Pinpoint the cell where the given text exists, returning its (X, Y) midpoint coordinate. 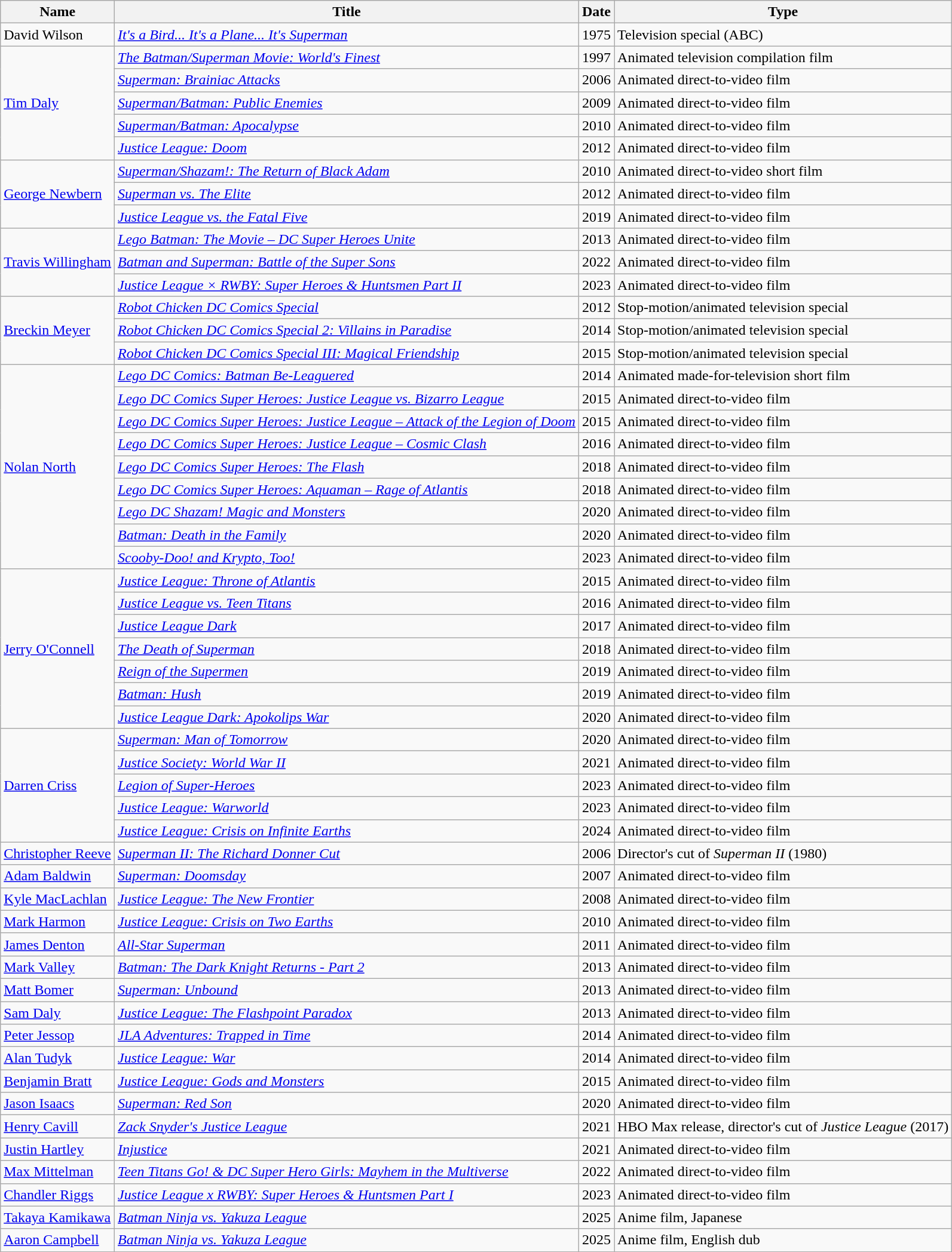
Adam Baldwin (57, 876)
Max Mittelman (57, 1172)
All-Star Superman (347, 944)
Animated television compilation film (783, 57)
Batman: Death in the Family (347, 535)
Justice League: War (347, 1058)
2009 (596, 103)
Anime film, Japanese (783, 1217)
Lego DC Comics Super Heroes: The Flash (347, 467)
2008 (596, 899)
2011 (596, 944)
James Denton (57, 944)
Superman vs. The Elite (347, 194)
Superman: Doomsday (347, 876)
HBO Max release, director's cut of Justice League (2017) (783, 1127)
Justice League: Crisis on Two Earths (347, 922)
Takaya Kamikawa (57, 1217)
Justice League Dark (347, 626)
Injustice (347, 1149)
Justice League: Gods and Monsters (347, 1081)
Justice League × RWBY: Super Heroes & Huntsmen Part II (347, 285)
The Batman/Superman Movie: World's Finest (347, 57)
Peter Jessop (57, 1036)
Justice League: The Flashpoint Paradox (347, 1013)
Name (57, 12)
Teen Titans Go! & DC Super Hero Girls: Mayhem in the Multiverse (347, 1172)
George Newbern (57, 194)
Benjamin Bratt (57, 1081)
Robot Chicken DC Comics Special (347, 308)
Legion of Super-Heroes (347, 785)
Lego Batman: The Movie – DC Super Heroes Unite (347, 239)
Lego DC Comics Super Heroes: Aquaman – Rage of Atlantis (347, 489)
Batman: Hush (347, 694)
Nolan North (57, 467)
Type (783, 12)
1997 (596, 57)
Superman/Batman: Apocalypse (347, 125)
Robot Chicken DC Comics Special III: Magical Friendship (347, 353)
Chandler Riggs (57, 1195)
Aaron Campbell (57, 1240)
Travis Willingham (57, 262)
Jason Isaacs (57, 1104)
Zack Snyder's Justice League (347, 1127)
Justice League vs. the Fatal Five (347, 216)
Batman: The Dark Knight Returns - Part 2 (347, 967)
Lego DC Comics Super Heroes: Justice League – Cosmic Clash (347, 444)
Justice League: Doom (347, 148)
Darren Criss (57, 785)
Robot Chicken DC Comics Special 2: Villains in Paradise (347, 330)
Superman: Unbound (347, 990)
Justice League x RWBY: Super Heroes & Huntsmen Part I (347, 1195)
Justice Society: World War II (347, 763)
Justice League vs. Teen Titans (347, 603)
It's a Bird... It's a Plane... It's Superman (347, 35)
1975 (596, 35)
Justice League: Crisis on Infinite Earths (347, 831)
Lego DC Shazam! Magic and Monsters (347, 512)
Title (347, 12)
Justice League Dark: Apokolips War (347, 717)
Superman: Red Son (347, 1104)
Matt Bomer (57, 990)
2017 (596, 626)
Animated made-for-television short film (783, 376)
Christopher Reeve (57, 853)
Lego DC Comics: Batman Be-Leaguered (347, 376)
Batman and Superman: Battle of the Super Sons (347, 262)
Animated direct-to-video short film (783, 171)
Director's cut of Superman II (1980) (783, 853)
Reign of the Supermen (347, 672)
Date (596, 12)
David Wilson (57, 35)
Mark Harmon (57, 922)
2007 (596, 876)
Lego DC Comics Super Heroes: Justice League – Attack of the Legion of Doom (347, 421)
Superman: Man of Tomorrow (347, 740)
Television special (ABC) (783, 35)
Justice League: Warworld (347, 808)
Scooby-Doo! and Krypto, Too! (347, 558)
Mark Valley (57, 967)
Superman II: The Richard Donner Cut (347, 853)
JLA Adventures: Trapped in Time (347, 1036)
Sam Daly (57, 1013)
Kyle MacLachlan (57, 899)
Tim Daly (57, 103)
Superman/Shazam!: The Return of Black Adam (347, 171)
Anime film, English dub (783, 1240)
The Death of Superman (347, 648)
Justin Hartley (57, 1149)
2024 (596, 831)
Jerry O'Connell (57, 648)
Justice League: Throne of Atlantis (347, 580)
Alan Tudyk (57, 1058)
Henry Cavill (57, 1127)
Justice League: The New Frontier (347, 899)
Superman: Brainiac Attacks (347, 80)
Lego DC Comics Super Heroes: Justice League vs. Bizarro League (347, 399)
Superman/Batman: Public Enemies (347, 103)
Breckin Meyer (57, 330)
